Identify which cell holds the provided text, then report its (X, Y) central coordinate. 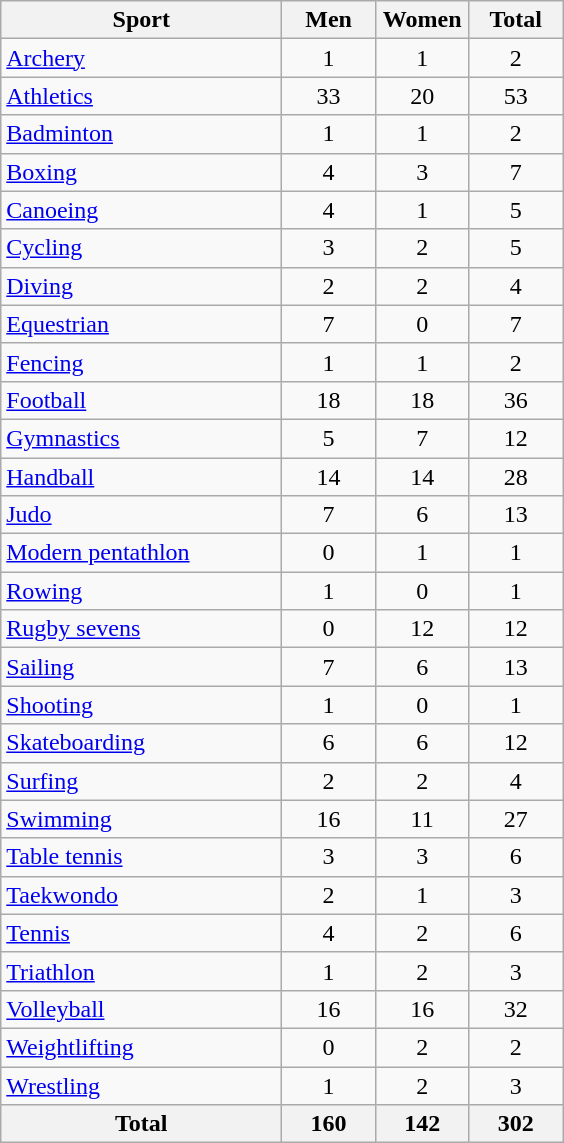
Sport (142, 20)
Judo (142, 515)
Canoeing (142, 210)
Volleyball (142, 1009)
Swimming (142, 819)
Gymnastics (142, 438)
Fencing (142, 362)
Shooting (142, 705)
Women (422, 20)
27 (516, 819)
Wrestling (142, 1085)
Men (329, 20)
Sailing (142, 667)
Cycling (142, 248)
160 (329, 1124)
Tennis (142, 933)
Taekwondo (142, 895)
Surfing (142, 781)
33 (329, 96)
Rowing (142, 591)
Boxing (142, 172)
Weightlifting (142, 1047)
11 (422, 819)
Handball (142, 477)
28 (516, 477)
36 (516, 400)
Table tennis (142, 857)
53 (516, 96)
Equestrian (142, 324)
32 (516, 1009)
Badminton (142, 134)
Rugby sevens (142, 629)
Archery (142, 58)
302 (516, 1124)
20 (422, 96)
Football (142, 400)
Athletics (142, 96)
Diving (142, 286)
142 (422, 1124)
Modern pentathlon (142, 553)
Skateboarding (142, 743)
Triathlon (142, 971)
